For the text-containing cell, return its midpoint in [x, y] coordinate format. 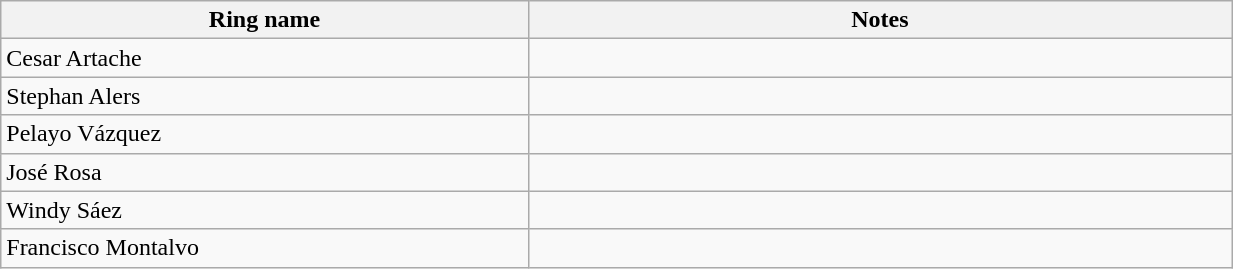
Windy Sáez [265, 210]
Cesar Artache [265, 58]
Notes [880, 20]
Ring name [265, 20]
Stephan Alers [265, 96]
Francisco Montalvo [265, 248]
Pelayo Vázquez [265, 134]
José Rosa [265, 172]
